Identify which cell holds the provided text, then report its [x, y] central coordinate. 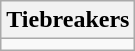
Tiebreakers [68, 20]
